Determine the (x, y) coordinate at the center of the cell enclosing the given text.  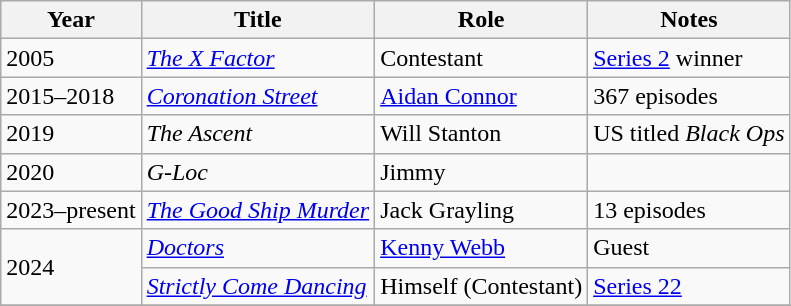
2015–2018 (71, 96)
The X Factor (258, 58)
Doctors (258, 248)
Aidan Connor (482, 96)
Guest (689, 248)
2019 (71, 134)
Kenny Webb (482, 248)
Contestant (482, 58)
13 episodes (689, 210)
Series 2 winner (689, 58)
Title (258, 20)
Will Stanton (482, 134)
Notes (689, 20)
Year (71, 20)
367 episodes (689, 96)
US titled Black Ops (689, 134)
Coronation Street (258, 96)
G-Loc (258, 172)
Himself (Contestant) (482, 286)
Strictly Come Dancing (258, 286)
2005 (71, 58)
The Good Ship Murder (258, 210)
Jack Grayling (482, 210)
Jimmy (482, 172)
The Ascent (258, 134)
2020 (71, 172)
2023–present (71, 210)
Role (482, 20)
Series 22 (689, 286)
2024 (71, 267)
